From the cell containing the given text, extract its center point as (X, Y) coordinate. 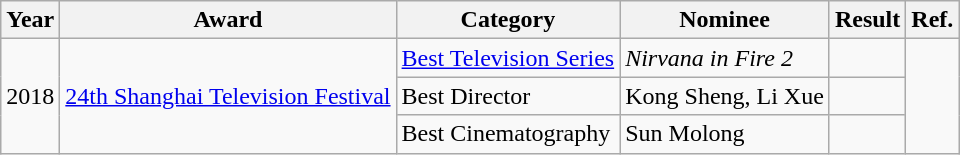
Sun Molong (725, 134)
Best Cinematography (508, 134)
Best Director (508, 96)
2018 (30, 96)
Award (228, 20)
Category (508, 20)
Result (867, 20)
Ref. (932, 20)
Kong Sheng, Li Xue (725, 96)
Nominee (725, 20)
Nirvana in Fire 2 (725, 58)
24th Shanghai Television Festival (228, 96)
Year (30, 20)
Best Television Series (508, 58)
